From the cell containing the given text, extract its center point as [x, y] coordinate. 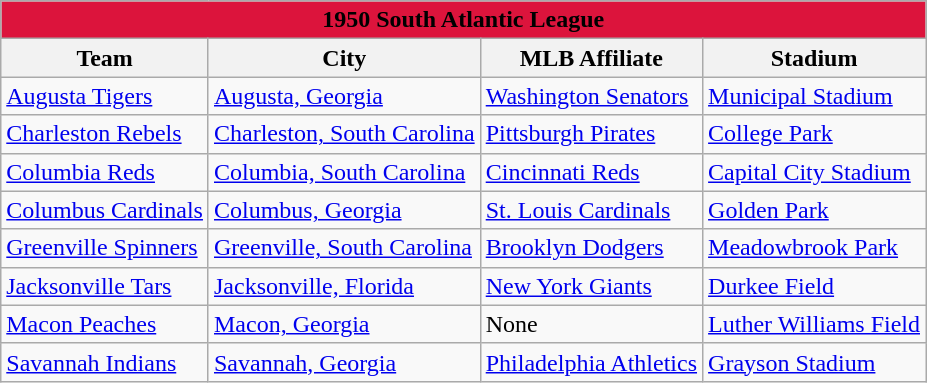
New York Giants [591, 286]
Grayson Stadium [814, 362]
MLB Affiliate [591, 58]
Augusta Tigers [105, 96]
Charleston, South Carolina [344, 134]
Stadium [814, 58]
Jacksonville Tars [105, 286]
Savannah Indians [105, 362]
Macon, Georgia [344, 324]
Greenville Spinners [105, 248]
Charleston Rebels [105, 134]
Golden Park [814, 210]
None [591, 324]
Team [105, 58]
Capital City Stadium [814, 172]
Augusta, Georgia [344, 96]
Savannah, Georgia [344, 362]
Columbus Cardinals [105, 210]
College Park [814, 134]
Columbus, Georgia [344, 210]
Meadowbrook Park [814, 248]
Municipal Stadium [814, 96]
Washington Senators [591, 96]
Pittsburgh Pirates [591, 134]
Brooklyn Dodgers [591, 248]
Cincinnati Reds [591, 172]
St. Louis Cardinals [591, 210]
Philadelphia Athletics [591, 362]
1950 South Atlantic League [464, 20]
City [344, 58]
Columbia Reds [105, 172]
Macon Peaches [105, 324]
Jacksonville, Florida [344, 286]
Luther Williams Field [814, 324]
Columbia, South Carolina [344, 172]
Durkee Field [814, 286]
Greenville, South Carolina [344, 248]
